Determine the (X, Y) coordinate at the center of the cell enclosing the given text.  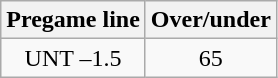
Over/under (210, 20)
UNT –1.5 (74, 58)
65 (210, 58)
Pregame line (74, 20)
